Detect which cell encompasses the target text, then output its [x, y] center coordinate. 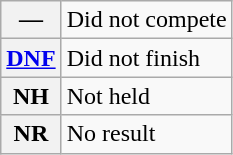
Did not compete [146, 20]
— [31, 20]
DNF [31, 58]
Not held [146, 96]
NR [31, 134]
No result [146, 134]
Did not finish [146, 58]
NH [31, 96]
